Return the [X, Y] coordinate for the center point of the cell that contains the specified text.  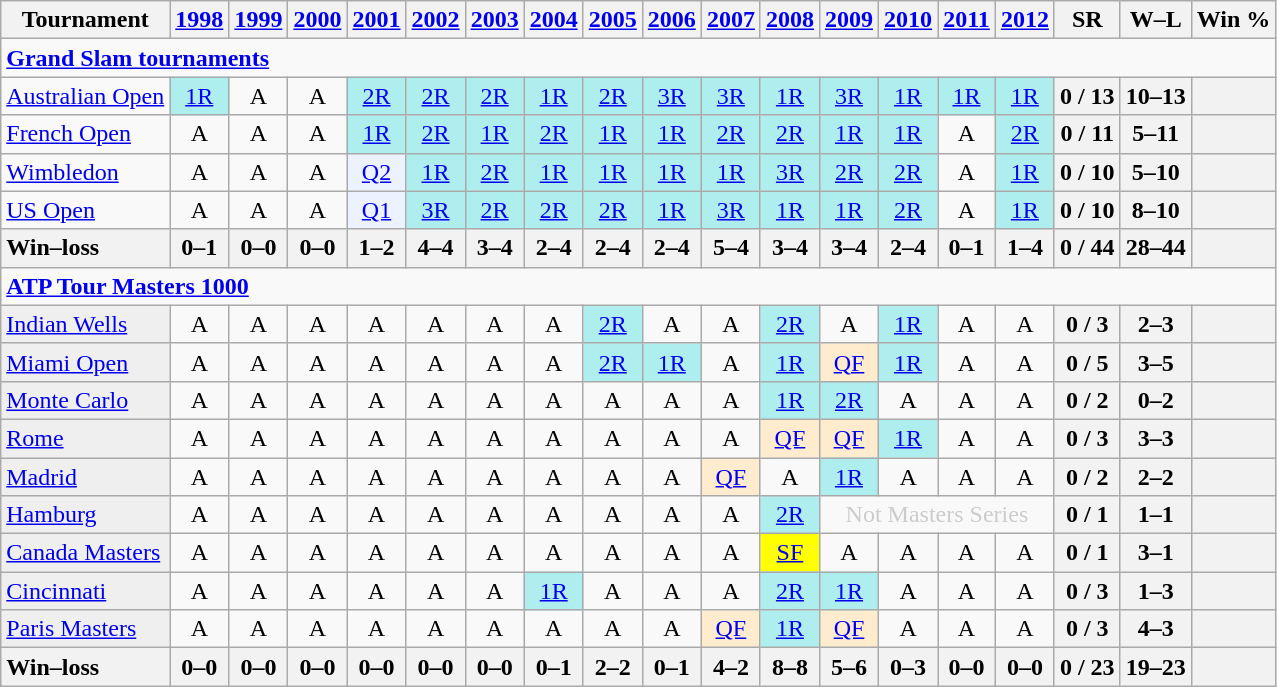
0 / 5 [1087, 362]
2006 [672, 20]
Madrid [86, 477]
Miami Open [86, 362]
1–3 [1156, 591]
1–1 [1156, 515]
1–4 [1024, 248]
10–13 [1156, 96]
Hamburg [86, 515]
Indian Wells [86, 324]
4–4 [436, 248]
0 / 11 [1087, 134]
Grand Slam tournaments [638, 58]
8–8 [790, 667]
SF [790, 553]
Not Masters Series [936, 515]
0 / 13 [1087, 96]
2002 [436, 20]
3–3 [1156, 438]
Tournament [86, 20]
1998 [200, 20]
5–6 [848, 667]
Cincinnati [86, 591]
3–5 [1156, 362]
2007 [730, 20]
2009 [848, 20]
0 / 23 [1087, 667]
2001 [376, 20]
2005 [612, 20]
2008 [790, 20]
4–2 [730, 667]
5–11 [1156, 134]
4–3 [1156, 629]
Wimbledon [86, 172]
5–4 [730, 248]
ATP Tour Masters 1000 [638, 286]
2000 [318, 20]
Canada Masters [86, 553]
2003 [494, 20]
19–23 [1156, 667]
8–10 [1156, 210]
0–3 [908, 667]
28–44 [1156, 248]
Monte Carlo [86, 400]
W–L [1156, 20]
2011 [967, 20]
5–10 [1156, 172]
0 / 44 [1087, 248]
2010 [908, 20]
3–1 [1156, 553]
0–2 [1156, 400]
2–3 [1156, 324]
SR [1087, 20]
Q1 [376, 210]
US Open [86, 210]
2004 [554, 20]
2012 [1024, 20]
Win % [1234, 20]
French Open [86, 134]
Rome [86, 438]
Australian Open [86, 96]
1–2 [376, 248]
1999 [258, 20]
Q2 [376, 172]
Paris Masters [86, 629]
